Return [X, Y] of the center of cell containing provided text 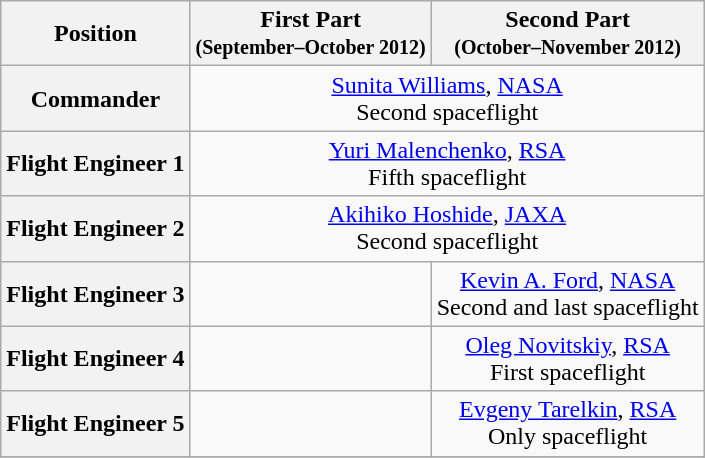
Sunita Williams, NASASecond spaceflight [447, 98]
Commander [96, 98]
Flight Engineer 2 [96, 228]
Evgeny Tarelkin, RSAOnly spaceflight [568, 424]
Flight Engineer 1 [96, 164]
First Part(September–October 2012) [310, 34]
Position [96, 34]
Flight Engineer 4 [96, 358]
Second Part(October–November 2012) [568, 34]
Yuri Malenchenko, RSAFifth spaceflight [447, 164]
Oleg Novitskiy, RSAFirst spaceflight [568, 358]
Flight Engineer 3 [96, 294]
Flight Engineer 5 [96, 424]
Kevin A. Ford, NASASecond and last spaceflight [568, 294]
Akihiko Hoshide, JAXASecond spaceflight [447, 228]
